For the text-containing cell, return its midpoint in (x, y) coordinate format. 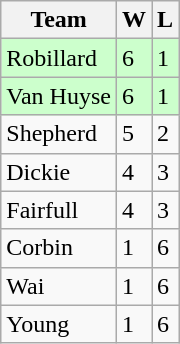
Team (59, 20)
5 (134, 134)
Van Huyse (59, 96)
Wai (59, 286)
Shepherd (59, 134)
Young (59, 324)
2 (166, 134)
W (134, 20)
Dickie (59, 172)
Robillard (59, 58)
Corbin (59, 248)
Fairfull (59, 210)
L (166, 20)
